Pinpoint the cell where the given text exists, returning its (X, Y) midpoint coordinate. 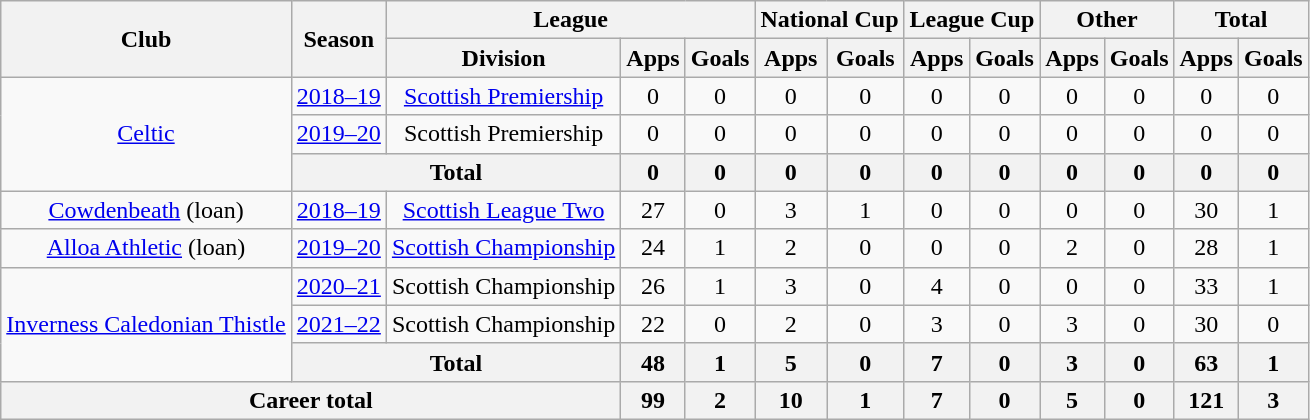
63 (1206, 362)
24 (653, 248)
10 (791, 400)
League (570, 20)
Celtic (146, 134)
121 (1206, 400)
26 (653, 286)
22 (653, 324)
Scottish League Two (503, 210)
2020–21 (338, 286)
Inverness Caledonian Thistle (146, 324)
Other (1107, 20)
2021–22 (338, 324)
28 (1206, 248)
Cowdenbeath (loan) (146, 210)
99 (653, 400)
Season (338, 39)
Career total (311, 400)
48 (653, 362)
League Cup (972, 20)
4 (936, 286)
Division (503, 58)
33 (1206, 286)
National Cup (830, 20)
Alloa Athletic (loan) (146, 248)
Club (146, 39)
27 (653, 210)
